Determine the (X, Y) coordinate at the center of the cell enclosing the given text.  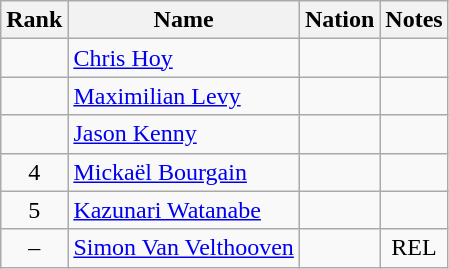
Maximilian Levy (184, 96)
REL (414, 248)
Notes (414, 20)
Simon Van Velthooven (184, 248)
Nation (339, 20)
Chris Hoy (184, 58)
Name (184, 20)
Mickaël Bourgain (184, 172)
Kazunari Watanabe (184, 210)
Jason Kenny (184, 134)
5 (34, 210)
Rank (34, 20)
– (34, 248)
4 (34, 172)
